Find where the given text appears and provide that cell's center as (X, Y) coordinate. 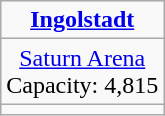
Ingolstadt (82, 20)
Saturn ArenaCapacity: 4,815 (82, 72)
